Extract the [X, Y] coordinate from the center of the cell holding the provided text.  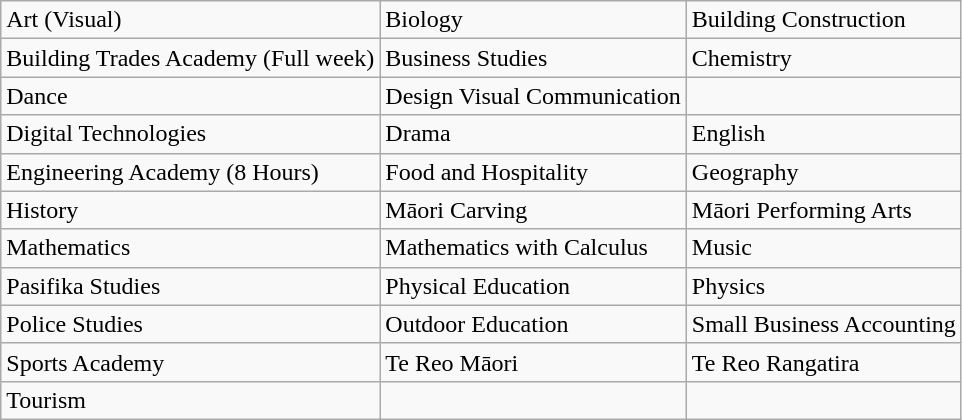
Drama [533, 134]
Sports Academy [190, 362]
Tourism [190, 400]
Design Visual Communication [533, 96]
Te Reo Rangatira [824, 362]
Te Reo Māori [533, 362]
Engineering Academy (8 Hours) [190, 172]
Building Trades Academy (Full week) [190, 58]
Business Studies [533, 58]
Māori Performing Arts [824, 210]
Art (Visual) [190, 20]
Biology [533, 20]
Music [824, 248]
Small Business Accounting [824, 324]
Mathematics with Calculus [533, 248]
Physical Education [533, 286]
Pasifika Studies [190, 286]
Digital Technologies [190, 134]
Dance [190, 96]
History [190, 210]
Chemistry [824, 58]
Police Studies [190, 324]
Geography [824, 172]
Outdoor Education [533, 324]
Mathematics [190, 248]
Māori Carving [533, 210]
Food and Hospitality [533, 172]
Physics [824, 286]
Building Construction [824, 20]
English [824, 134]
